Scan for the cell matching the given text and deliver its [x, y] coordinate at center. 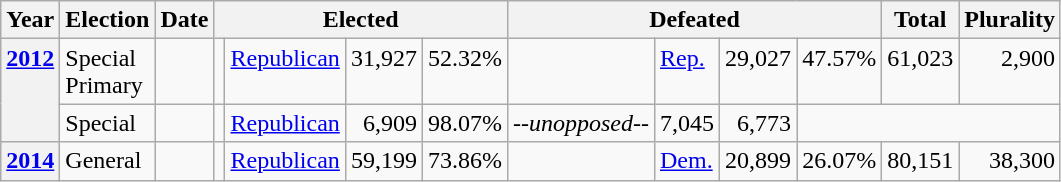
2014 [30, 161]
Total [920, 20]
Election [108, 20]
2,900 [1010, 72]
98.07% [464, 123]
31,927 [384, 72]
Rep. [686, 72]
Defeated [694, 20]
61,023 [920, 72]
6,773 [758, 123]
73.86% [464, 161]
26.07% [840, 161]
47.57% [840, 72]
20,899 [758, 161]
80,151 [920, 161]
--unopposed-- [580, 123]
Year [30, 20]
SpecialPrimary [108, 72]
59,199 [384, 161]
Plurality [1010, 20]
6,909 [384, 123]
Elected [361, 20]
7,045 [686, 123]
38,300 [1010, 161]
52.32% [464, 72]
Dem. [686, 161]
General [108, 161]
2012 [30, 90]
Special [108, 123]
29,027 [758, 72]
Date [184, 20]
